Determine the (x, y) coordinate at the center of the cell enclosing the given text.  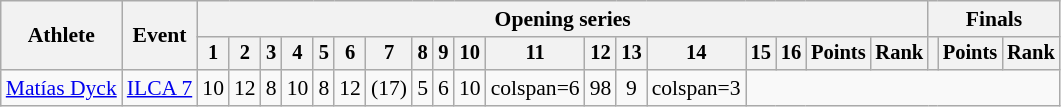
98 (601, 88)
colspan=6 (536, 88)
13 (631, 54)
3 (272, 54)
ILCA 7 (160, 88)
Finals (994, 19)
4 (298, 54)
15 (761, 54)
14 (696, 54)
1 (213, 54)
16 (791, 54)
Opening series (562, 19)
11 (536, 54)
Athlete (62, 36)
7 (389, 54)
(17) (389, 88)
colspan=3 (696, 88)
2 (245, 54)
Event (160, 36)
Matías Dyck (62, 88)
